Determine the [x, y] coordinate at the center of the cell enclosing the given text.  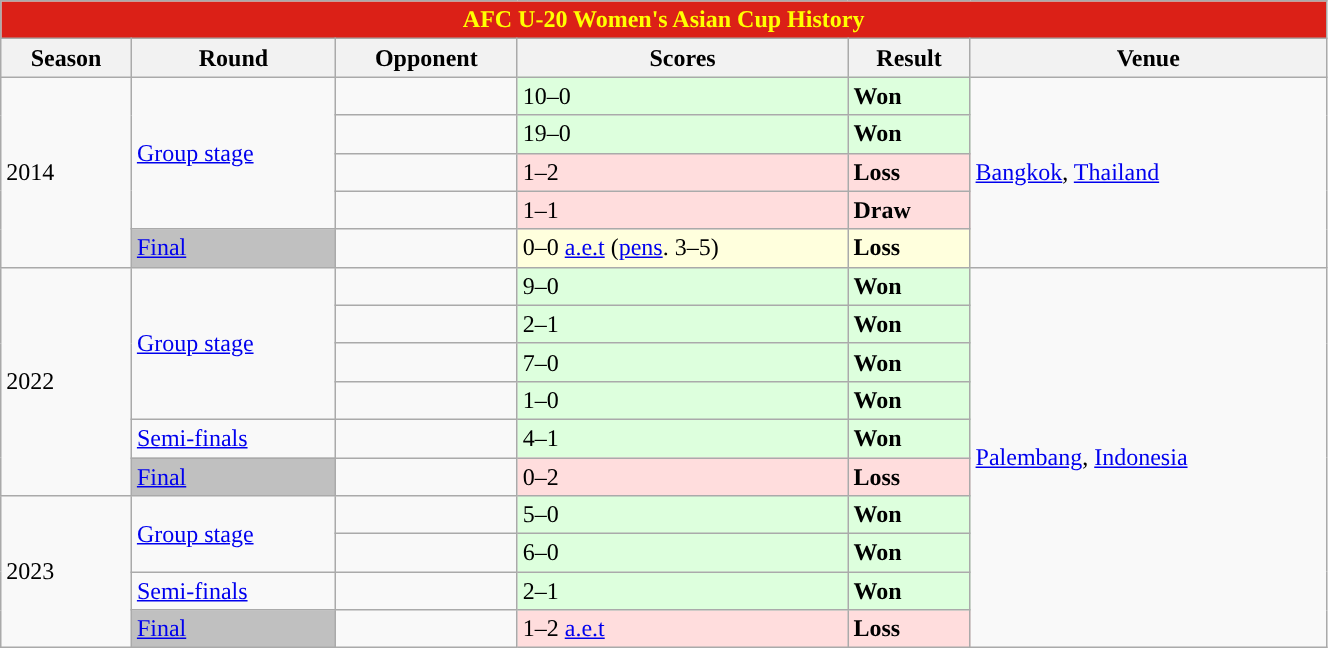
5–0 [682, 515]
Bangkok, Thailand [1148, 172]
AFC U-20 Women's Asian Cup History [664, 20]
1–2 [682, 172]
10–0 [682, 96]
1–2 a.e.t [682, 629]
2022 [66, 381]
Venue [1148, 58]
19–0 [682, 134]
0–0 a.e.t (pens. 3–5) [682, 248]
Scores [682, 58]
9–0 [682, 286]
1–0 [682, 400]
Palembang, Indonesia [1148, 458]
Season [66, 58]
2014 [66, 172]
0–2 [682, 477]
Round [233, 58]
4–1 [682, 438]
Result [909, 58]
1–1 [682, 210]
7–0 [682, 362]
Opponent [426, 58]
6–0 [682, 553]
Draw [909, 210]
2023 [66, 572]
